Provide the (x, y) coordinate of the cell's center where the given text is located.  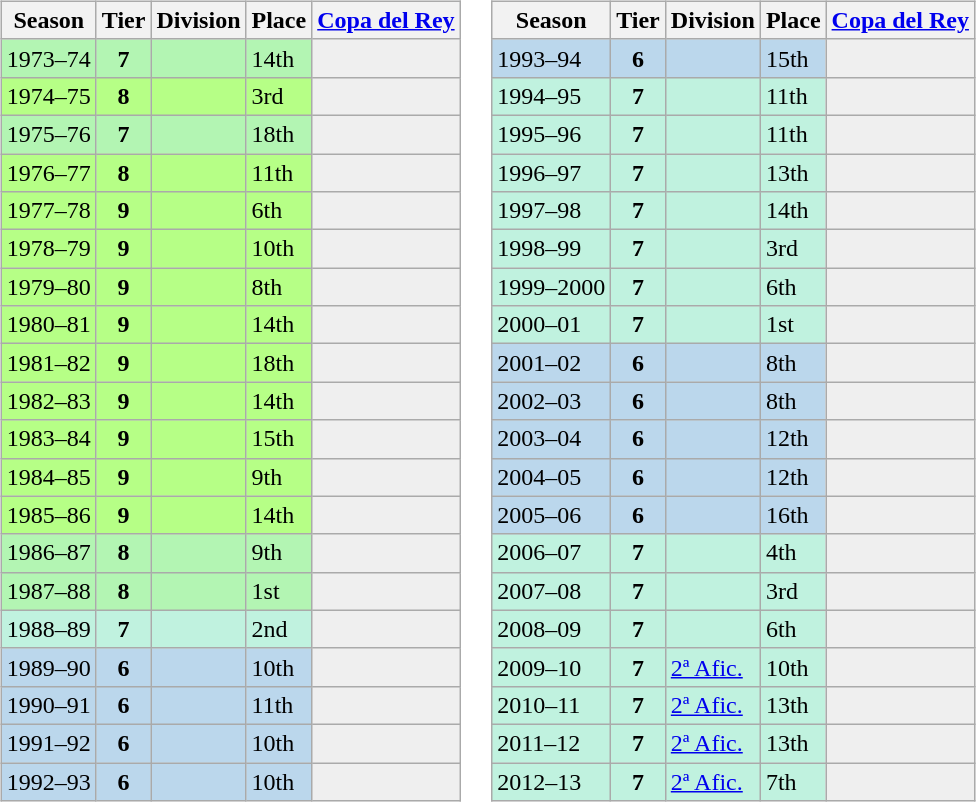
1982–83 (48, 401)
1979–80 (48, 287)
2011–12 (552, 743)
1985–86 (48, 515)
1990–91 (48, 705)
16th (793, 515)
1976–77 (48, 173)
2008–09 (552, 629)
1992–93 (48, 781)
1975–76 (48, 134)
2004–05 (552, 477)
2000–01 (552, 325)
1998–99 (552, 249)
1996–97 (552, 173)
2009–10 (552, 667)
2007–08 (552, 591)
2006–07 (552, 553)
1986–87 (48, 553)
4th (793, 553)
2nd (279, 629)
1981–82 (48, 363)
2001–02 (552, 363)
1980–81 (48, 325)
1973–74 (48, 58)
1983–84 (48, 439)
2012–13 (552, 781)
1997–98 (552, 211)
2003–04 (552, 439)
1993–94 (552, 58)
2002–03 (552, 401)
1987–88 (48, 591)
1978–79 (48, 249)
1995–96 (552, 134)
1991–92 (48, 743)
1974–75 (48, 96)
1988–89 (48, 629)
1989–90 (48, 667)
7th (793, 781)
1994–95 (552, 96)
2010–11 (552, 705)
1999–2000 (552, 287)
1984–85 (48, 477)
1977–78 (48, 211)
2005–06 (552, 515)
